Detect which cell encompasses the target text, then output its (X, Y) center coordinate. 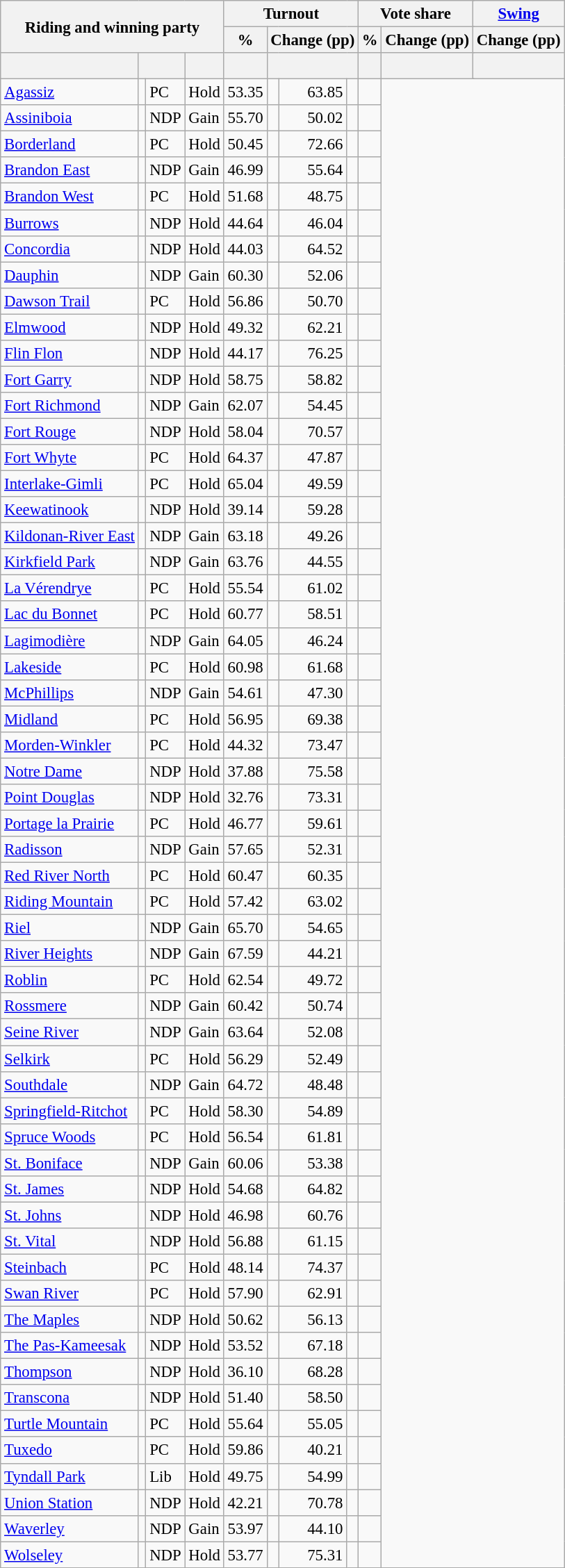
Steinbach (69, 1267)
Selkirk (69, 1059)
Turtle Mountain (69, 1424)
68.28 (313, 1372)
Lib (165, 1476)
Kildonan-River East (69, 536)
52.06 (313, 275)
Concordia (69, 249)
Fort Garry (69, 379)
Waverley (69, 1528)
St. James (69, 1189)
54.65 (313, 928)
55.05 (313, 1424)
50.62 (245, 1320)
Wolseley (69, 1555)
49.26 (313, 536)
44.55 (313, 562)
55.70 (245, 118)
54.61 (245, 693)
60.76 (313, 1215)
56.95 (245, 719)
Fort Rouge (69, 431)
Point Douglas (69, 798)
64.82 (313, 1189)
53.35 (245, 92)
54.99 (313, 1476)
Kirkfield Park (69, 562)
67.59 (245, 954)
70.78 (313, 1503)
75.58 (313, 771)
62.07 (245, 406)
44.17 (245, 354)
59.61 (313, 823)
56.13 (313, 1320)
61.81 (313, 1137)
Dawson Trail (69, 301)
58.50 (313, 1398)
Riel (69, 928)
58.51 (313, 615)
Midland (69, 719)
63.85 (313, 92)
54.45 (313, 406)
55.54 (245, 588)
Fort Richmond (69, 406)
44.32 (245, 745)
Notre Dame (69, 771)
St. Vital (69, 1241)
49.72 (313, 980)
63.64 (245, 1032)
Springfield-Ritchot (69, 1111)
Riding Mountain (69, 902)
Thompson (69, 1372)
53.38 (313, 1163)
49.59 (313, 484)
60.35 (313, 876)
Assiniboia (69, 118)
61.02 (313, 588)
63.76 (245, 562)
64.72 (245, 1084)
Swing (518, 14)
Transcona (69, 1398)
49.32 (245, 327)
Morden-Winkler (69, 745)
River Heights (69, 954)
La Vérendrye (69, 588)
72.66 (313, 145)
Portage la Prairie (69, 823)
Rossmere (69, 1007)
47.87 (313, 458)
St. Boniface (69, 1163)
Dauphin (69, 275)
44.64 (245, 223)
60.42 (245, 1007)
65.04 (245, 484)
49.75 (245, 1476)
50.70 (313, 301)
Spruce Woods (69, 1137)
58.75 (245, 379)
59.86 (245, 1451)
Elmwood (69, 327)
Lac du Bonnet (69, 615)
54.68 (245, 1189)
Union Station (69, 1503)
70.57 (313, 431)
51.68 (245, 197)
53.97 (245, 1528)
48.14 (245, 1267)
St. Johns (69, 1215)
61.68 (313, 667)
58.30 (245, 1111)
Vote share (416, 14)
46.04 (313, 223)
53.52 (245, 1346)
Riding and winning party (113, 26)
60.77 (245, 615)
39.14 (245, 510)
56.29 (245, 1059)
56.86 (245, 301)
56.54 (245, 1137)
Brandon East (69, 170)
52.31 (313, 850)
64.05 (245, 641)
Interlake-Gimli (69, 484)
65.70 (245, 928)
Roblin (69, 980)
76.25 (313, 354)
46.24 (313, 641)
Keewatinook (69, 510)
Swan River (69, 1294)
44.21 (313, 954)
52.08 (313, 1032)
Brandon West (69, 197)
61.15 (313, 1241)
73.47 (313, 745)
Lagimodière (69, 641)
58.04 (245, 431)
60.47 (245, 876)
50.02 (313, 118)
75.31 (313, 1555)
Fort Whyte (69, 458)
Tyndall Park (69, 1476)
Tuxedo (69, 1451)
32.76 (245, 798)
42.21 (245, 1503)
44.10 (313, 1528)
McPhillips (69, 693)
64.52 (313, 249)
Southdale (69, 1084)
63.02 (313, 902)
Agassiz (69, 92)
60.06 (245, 1163)
57.65 (245, 850)
50.74 (313, 1007)
The Pas-Kameesak (69, 1346)
47.30 (313, 693)
62.54 (245, 980)
73.31 (313, 798)
44.03 (245, 249)
40.21 (313, 1451)
Lakeside (69, 667)
Seine River (69, 1032)
50.45 (245, 145)
46.77 (245, 823)
46.98 (245, 1215)
67.18 (313, 1346)
46.99 (245, 170)
64.37 (245, 458)
Turnout (290, 14)
60.30 (245, 275)
52.49 (313, 1059)
57.42 (245, 902)
58.82 (313, 379)
48.48 (313, 1084)
74.37 (313, 1267)
62.91 (313, 1294)
62.21 (313, 327)
Borderland (69, 145)
69.38 (313, 719)
53.77 (245, 1555)
60.98 (245, 667)
Red River North (69, 876)
63.18 (245, 536)
Burrows (69, 223)
51.40 (245, 1398)
The Maples (69, 1320)
57.90 (245, 1294)
48.75 (313, 197)
36.10 (245, 1372)
56.88 (245, 1241)
37.88 (245, 771)
59.28 (313, 510)
Flin Flon (69, 354)
Radisson (69, 850)
54.89 (313, 1111)
